Provide the [x, y] coordinate of the cell's center where the given text is located.  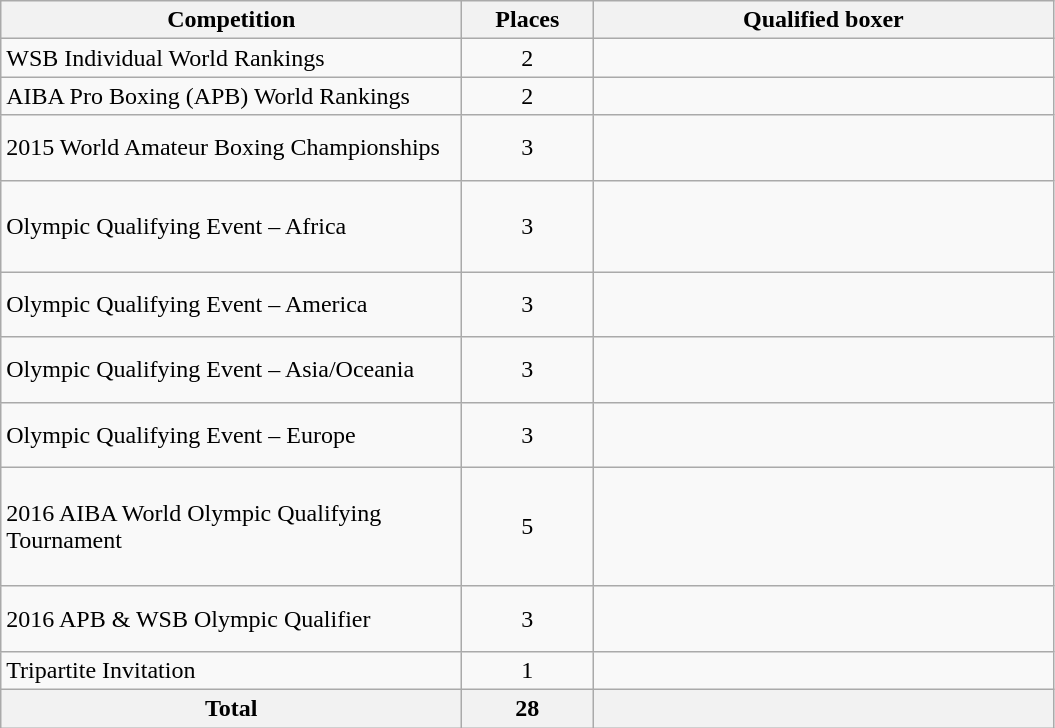
Total [232, 708]
AIBA Pro Boxing (APB) World Rankings [232, 96]
Olympic Qualifying Event – Europe [232, 434]
Competition [232, 20]
Tripartite Invitation [232, 670]
Qualified boxer [824, 20]
WSB Individual World Rankings [232, 58]
Places [528, 20]
2015 World Amateur Boxing Championships [232, 148]
28 [528, 708]
1 [528, 670]
2016 AIBA World Olympic Qualifying Tournament [232, 526]
Olympic Qualifying Event – Africa [232, 226]
Olympic Qualifying Event – Asia/Oceania [232, 370]
2016 APB & WSB Olympic Qualifier [232, 618]
5 [528, 526]
Olympic Qualifying Event – America [232, 304]
